Locate the cell with the specified text and output its (x, y) center coordinate. 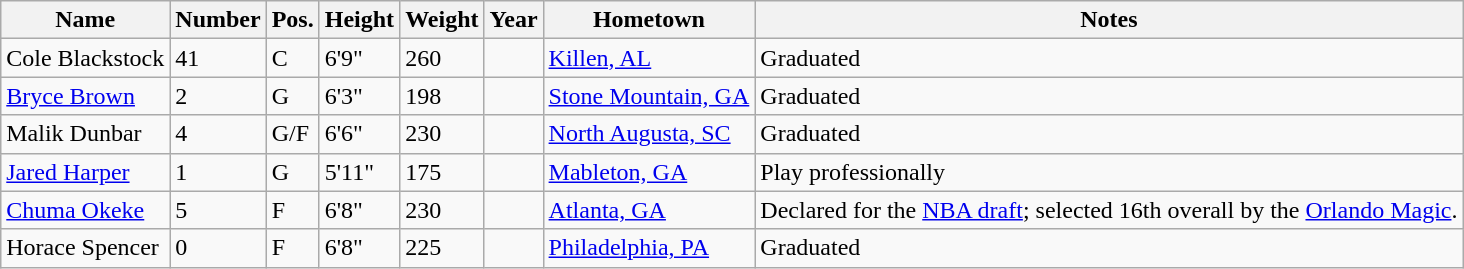
Cole Blackstock (86, 58)
Mableton, GA (649, 172)
5'11" (359, 172)
North Augusta, SC (649, 134)
6'3" (359, 96)
6'9" (359, 58)
Horace Spencer (86, 248)
5 (218, 210)
Weight (442, 20)
260 (442, 58)
41 (218, 58)
225 (442, 248)
Chuma Okeke (86, 210)
198 (442, 96)
Stone Mountain, GA (649, 96)
Bryce Brown (86, 96)
Pos. (292, 20)
Name (86, 20)
Notes (1109, 20)
Height (359, 20)
Atlanta, GA (649, 210)
Declared for the NBA draft; selected 16th overall by the Orlando Magic. (1109, 210)
Philadelphia, PA (649, 248)
0 (218, 248)
175 (442, 172)
Number (218, 20)
C (292, 58)
Killen, AL (649, 58)
2 (218, 96)
4 (218, 134)
Year (514, 20)
6'6" (359, 134)
Play professionally (1109, 172)
1 (218, 172)
Jared Harper (86, 172)
G/F (292, 134)
Malik Dunbar (86, 134)
Hometown (649, 20)
